Scan for the cell matching the given text and deliver its [x, y] coordinate at center. 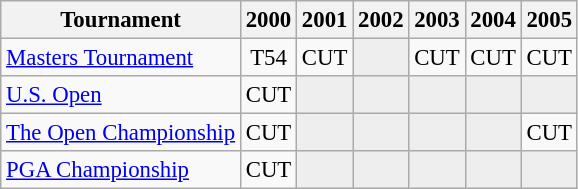
2002 [381, 20]
2003 [437, 20]
U.S. Open [121, 95]
Masters Tournament [121, 58]
The Open Championship [121, 133]
Tournament [121, 20]
2005 [549, 20]
T54 [268, 58]
PGA Championship [121, 170]
2001 [325, 20]
2000 [268, 20]
2004 [493, 20]
